Determine the [X, Y] coordinate at the center of the cell enclosing the given text.  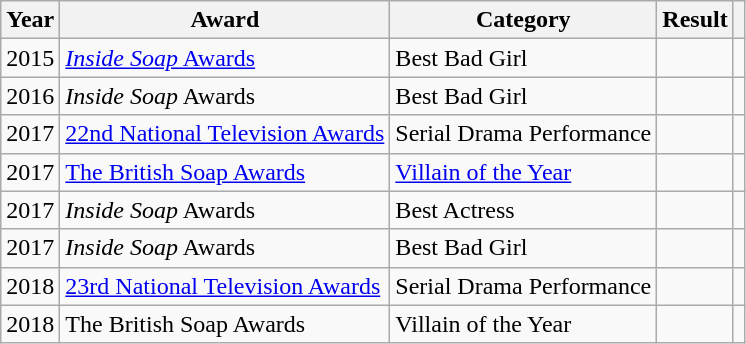
Result [695, 20]
Category [524, 20]
23rd National Television Awards [225, 286]
Year [30, 20]
22nd National Television Awards [225, 134]
Best Actress [524, 210]
Award [225, 20]
2016 [30, 96]
2015 [30, 58]
